Output the (X, Y) coordinate of the center of the cell containing the given text.  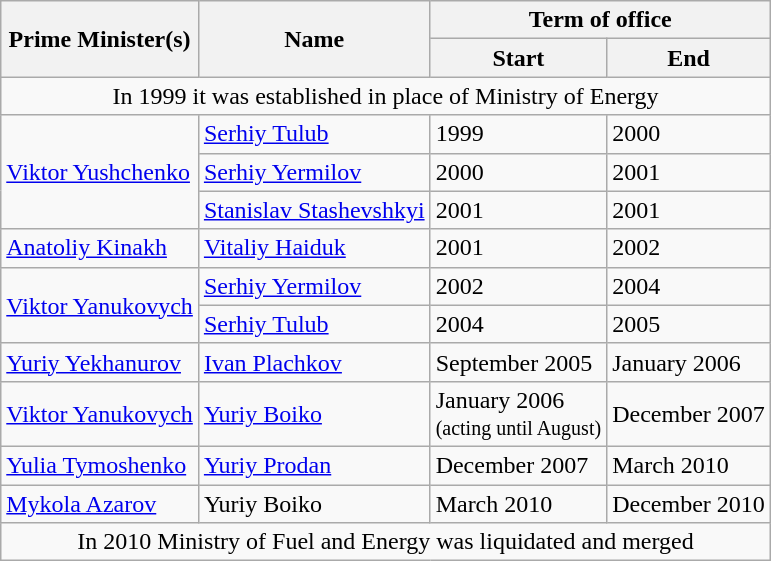
In 2010 Ministry of Fuel and Energy was liquidated and merged (386, 542)
Vitaliy Haiduk (314, 248)
Term of office (600, 20)
Prime Minister(s) (100, 39)
September 2005 (518, 362)
Mykola Azarov (100, 503)
1999 (518, 134)
Anatoliy Kinakh (100, 248)
Stanislav Stashevshkyi (314, 210)
2005 (689, 324)
Yulia Tymoshenko (100, 465)
Viktor Yushchenko (100, 172)
January 2006 (689, 362)
Start (518, 58)
End (689, 58)
Yuriy Yekhanurov (100, 362)
Name (314, 39)
Yuriy Prodan (314, 465)
January 2006(acting until August) (518, 414)
December 2010 (689, 503)
Ivan Plachkov (314, 362)
In 1999 it was established in place of Ministry of Energy (386, 96)
